Extract the [X, Y] coordinate from the center of the cell holding the provided text.  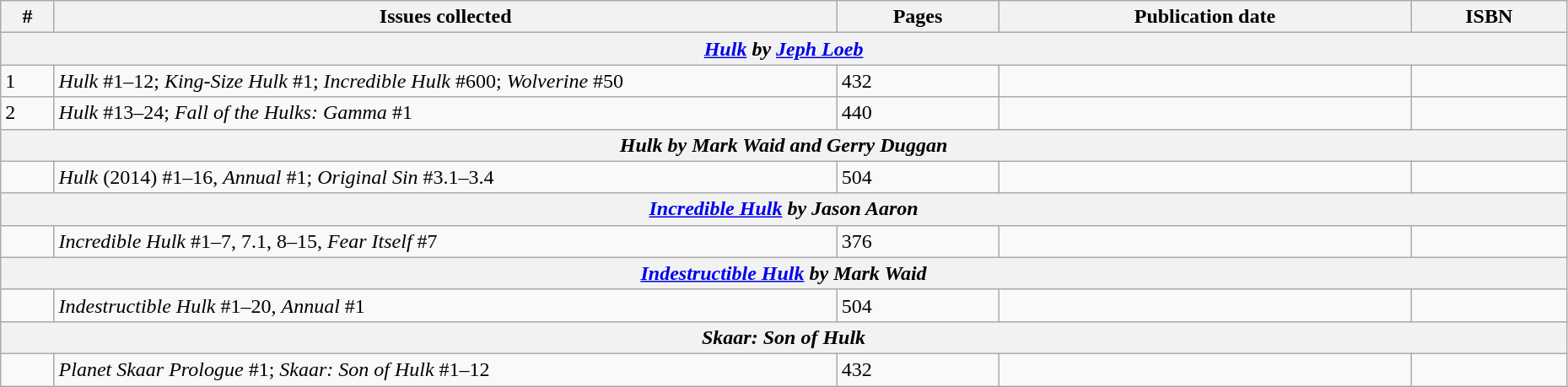
Skaar: Son of Hulk [784, 337]
Hulk by Jeph Loeb [784, 49]
Indestructible Hulk #1–20, Annual #1 [445, 305]
Hulk by Mark Waid and Gerry Duggan [784, 145]
Hulk (2014) #1–16, Annual #1; Original Sin #3.1–3.4 [445, 177]
Hulk #1–12; King-Size Hulk #1; Incredible Hulk #600; Wolverine #50 [445, 81]
ISBN [1489, 17]
2 [27, 113]
Incredible Hulk by Jason Aaron [784, 209]
376 [918, 241]
440 [918, 113]
Pages [918, 17]
Publication date [1205, 17]
Planet Skaar Prologue #1; Skaar: Son of Hulk #1–12 [445, 369]
1 [27, 81]
# [27, 17]
Issues collected [445, 17]
Indestructible Hulk by Mark Waid [784, 273]
Hulk #13–24; Fall of the Hulks: Gamma #1 [445, 113]
Incredible Hulk #1–7, 7.1, 8–15, Fear Itself #7 [445, 241]
